Identify which cell holds the provided text, then report its [x, y] central coordinate. 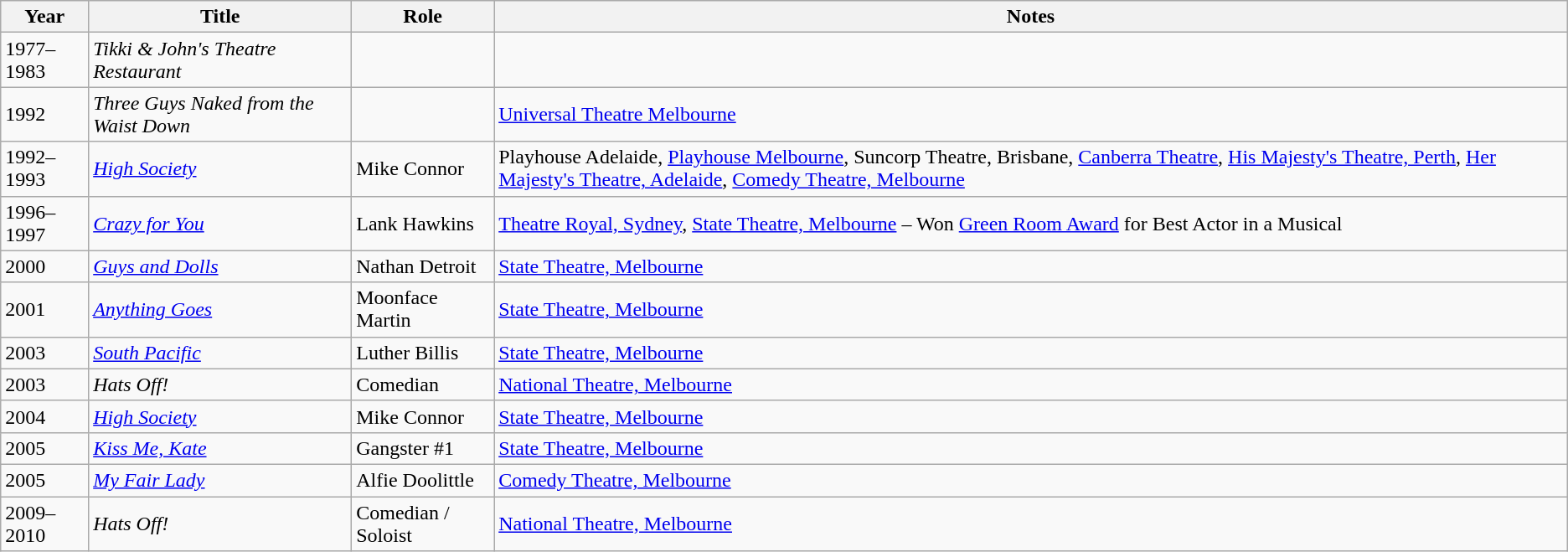
Crazy for You [220, 223]
Luther Billis [423, 353]
Title [220, 17]
Kiss Me, Kate [220, 448]
Moonface Martin [423, 310]
2001 [45, 310]
1996–1997 [45, 223]
Comedian / Soloist [423, 523]
Alfie Doolittle [423, 480]
Universal Theatre Melbourne [1031, 114]
Role [423, 17]
Notes [1031, 17]
Guys and Dolls [220, 266]
Comedy Theatre, Melbourne [1031, 480]
Gangster #1 [423, 448]
Lank Hawkins [423, 223]
2004 [45, 416]
South Pacific [220, 353]
1977–1983 [45, 60]
Three Guys Naked from the Waist Down [220, 114]
1992 [45, 114]
My Fair Lady [220, 480]
Theatre Royal, Sydney, State Theatre, Melbourne – Won Green Room Award for Best Actor in a Musical [1031, 223]
Anything Goes [220, 310]
1992–1993 [45, 169]
2009–2010 [45, 523]
Tikki & John's Theatre Restaurant [220, 60]
Comedian [423, 384]
Year [45, 17]
2000 [45, 266]
Nathan Detroit [423, 266]
